Find where the given text appears and provide that cell's center as [x, y] coordinate. 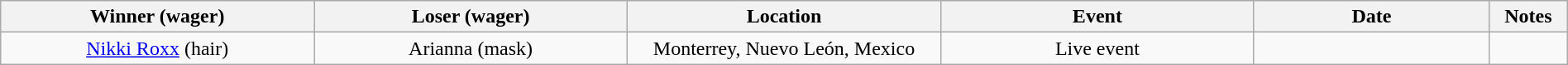
Arianna (mask) [471, 48]
Monterrey, Nuevo León, Mexico [784, 48]
Nikki Roxx (hair) [157, 48]
Loser (wager) [471, 17]
Winner (wager) [157, 17]
Live event [1097, 48]
Event [1097, 17]
Date [1371, 17]
Notes [1528, 17]
Location [784, 17]
